For the text-containing cell, return its midpoint in [X, Y] coordinate format. 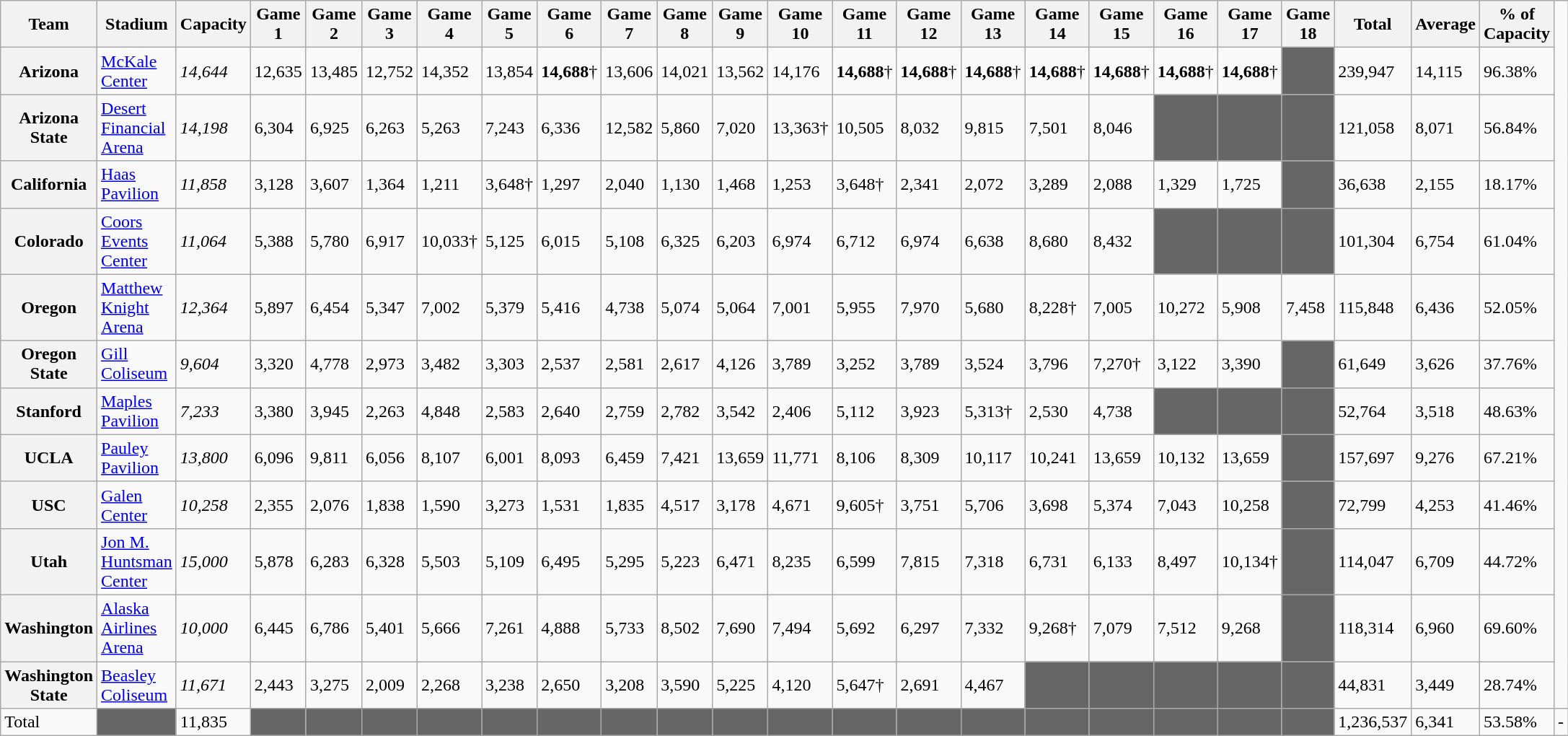
2,263 [389, 411]
5,379 [509, 307]
2,640 [570, 411]
% of Capacity [1516, 25]
Game 4 [450, 25]
Average [1445, 25]
6,960 [1445, 628]
6,712 [864, 241]
5,908 [1249, 307]
8,046 [1121, 128]
15,000 [213, 561]
2,088 [1121, 185]
4,517 [685, 505]
11,858 [213, 185]
Washington [49, 628]
72,799 [1373, 505]
8,432 [1121, 241]
6,925 [333, 128]
2,583 [509, 411]
3,128 [278, 185]
2,537 [570, 364]
13,854 [509, 71]
9,276 [1445, 457]
8,071 [1445, 128]
13,562 [740, 71]
Desert Financial Arena [137, 128]
10,132 [1186, 457]
3,796 [1057, 364]
Jon M. Huntsman Center [137, 561]
5,666 [450, 628]
8,107 [450, 457]
7,815 [929, 561]
5,109 [509, 561]
9,815 [992, 128]
44.72% [1516, 561]
Coors Events Center [137, 241]
5,897 [278, 307]
3,945 [333, 411]
3,607 [333, 185]
7,458 [1308, 307]
5,313† [992, 411]
5,225 [740, 684]
10,505 [864, 128]
115,848 [1373, 307]
6,297 [929, 628]
6,754 [1445, 241]
114,047 [1373, 561]
8,680 [1057, 241]
2,759 [629, 411]
Game 13 [992, 25]
5,503 [450, 561]
5,401 [389, 628]
8,093 [570, 457]
5,374 [1121, 505]
2,341 [929, 185]
10,033† [450, 241]
Game 2 [333, 25]
Game 11 [864, 25]
Washington State [49, 684]
7,043 [1186, 505]
6,325 [685, 241]
6,203 [740, 241]
11,064 [213, 241]
3,482 [450, 364]
6,263 [389, 128]
96.38% [1516, 71]
Game 18 [1308, 25]
5,780 [333, 241]
2,650 [570, 684]
13,485 [333, 71]
1,838 [389, 505]
7,690 [740, 628]
6,056 [389, 457]
Matthew Knight Arena [137, 307]
Stanford [49, 411]
3,698 [1057, 505]
5,733 [629, 628]
14,176 [801, 71]
1,590 [450, 505]
3,518 [1445, 411]
4,120 [801, 684]
3,449 [1445, 684]
9,268† [1057, 628]
Game 15 [1121, 25]
2,581 [629, 364]
3,208 [629, 684]
1,211 [450, 185]
6,336 [570, 128]
4,671 [801, 505]
10,117 [992, 457]
118,314 [1373, 628]
5,706 [992, 505]
3,320 [278, 364]
9,605† [864, 505]
5,647† [864, 684]
6,459 [629, 457]
4,253 [1445, 505]
Arizona State [49, 128]
7,261 [509, 628]
4,467 [992, 684]
56.84% [1516, 128]
4,778 [333, 364]
7,512 [1186, 628]
4,126 [740, 364]
Game 9 [740, 25]
2,973 [389, 364]
52.05% [1516, 307]
2,268 [450, 684]
61.04% [1516, 241]
Oregon [49, 307]
6,638 [992, 241]
13,606 [629, 71]
Oregon State [49, 364]
7,318 [992, 561]
7,970 [929, 307]
2,076 [333, 505]
10,241 [1057, 457]
3,380 [278, 411]
18.17% [1516, 185]
48.63% [1516, 411]
1,364 [389, 185]
Arizona [49, 71]
7,494 [801, 628]
37.76% [1516, 364]
5,878 [278, 561]
5,108 [629, 241]
11,835 [213, 722]
239,947 [1373, 71]
3,289 [1057, 185]
8,032 [929, 128]
8,235 [801, 561]
5,112 [864, 411]
2,617 [685, 364]
Game 6 [570, 25]
3,524 [992, 364]
7,501 [1057, 128]
7,020 [740, 128]
10,000 [213, 628]
14,021 [685, 71]
6,341 [1445, 722]
1,725 [1249, 185]
3,238 [509, 684]
5,680 [992, 307]
1,297 [570, 185]
9,811 [333, 457]
2,406 [801, 411]
3,252 [864, 364]
6,709 [1445, 561]
12,582 [629, 128]
13,800 [213, 457]
3,273 [509, 505]
Capacity [213, 25]
7,002 [450, 307]
121,058 [1373, 128]
7,332 [992, 628]
Alaska Airlines Arena [137, 628]
1,236,537 [1373, 722]
11,771 [801, 457]
6,096 [278, 457]
Game 5 [509, 25]
5,263 [450, 128]
Game 10 [801, 25]
3,303 [509, 364]
4,888 [570, 628]
6,786 [333, 628]
6,731 [1057, 561]
6,133 [1121, 561]
5,064 [740, 307]
10,134† [1249, 561]
2,443 [278, 684]
Colorado [49, 241]
1,329 [1186, 185]
Haas Pavilion [137, 185]
7,270† [1121, 364]
67.21% [1516, 457]
6,436 [1445, 307]
157,697 [1373, 457]
5,416 [570, 307]
USC [49, 505]
6,917 [389, 241]
Utah [49, 561]
California [49, 185]
5,347 [389, 307]
53.58% [1516, 722]
2,072 [992, 185]
3,923 [929, 411]
5,295 [629, 561]
41.46% [1516, 505]
14,352 [450, 71]
6,495 [570, 561]
- [1561, 722]
6,001 [509, 457]
6,015 [570, 241]
8,106 [864, 457]
Game 14 [1057, 25]
7,079 [1121, 628]
6,599 [864, 561]
14,644 [213, 71]
2,009 [389, 684]
12,752 [389, 71]
8,502 [685, 628]
44,831 [1373, 684]
61,649 [1373, 364]
3,122 [1186, 364]
7,005 [1121, 307]
10,272 [1186, 307]
Galen Center [137, 505]
Beasley Coliseum [137, 684]
14,198 [213, 128]
52,764 [1373, 411]
7,243 [509, 128]
5,955 [864, 307]
5,223 [685, 561]
3,275 [333, 684]
6,454 [333, 307]
6,283 [333, 561]
13,363† [801, 128]
6,445 [278, 628]
Game 3 [389, 25]
1,253 [801, 185]
8,228† [1057, 307]
2,530 [1057, 411]
Game 17 [1249, 25]
1,130 [685, 185]
2,355 [278, 505]
6,304 [278, 128]
8,497 [1186, 561]
Team [49, 25]
69.60% [1516, 628]
1,835 [629, 505]
Game 16 [1186, 25]
3,590 [685, 684]
12,635 [278, 71]
6,328 [389, 561]
5,074 [685, 307]
7,233 [213, 411]
Pauley Pavilion [137, 457]
5,860 [685, 128]
3,390 [1249, 364]
3,626 [1445, 364]
3,751 [929, 505]
McKale Center [137, 71]
1,531 [570, 505]
101,304 [1373, 241]
2,155 [1445, 185]
4,848 [450, 411]
28.74% [1516, 684]
Game 8 [685, 25]
12,364 [213, 307]
6,471 [740, 561]
Maples Pavilion [137, 411]
Game 12 [929, 25]
Game 1 [278, 25]
11,671 [213, 684]
2,691 [929, 684]
14,115 [1445, 71]
3,542 [740, 411]
9,268 [1249, 628]
5,692 [864, 628]
Gill Coliseum [137, 364]
7,421 [685, 457]
2,040 [629, 185]
Stadium [137, 25]
9,604 [213, 364]
8,309 [929, 457]
Game 7 [629, 25]
36,638 [1373, 185]
7,001 [801, 307]
3,178 [740, 505]
5,125 [509, 241]
1,468 [740, 185]
5,388 [278, 241]
UCLA [49, 457]
2,782 [685, 411]
